Capture the cell that displays the provided text and extract its (X, Y) central coordinate. 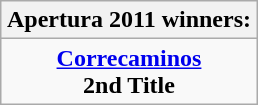
Apertura 2011 winners: (128, 20)
Correcaminos2nd Title (128, 72)
